From the cell containing the given text, extract its center point as (x, y) coordinate. 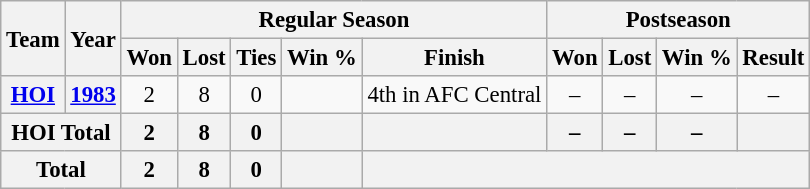
Team (33, 38)
HOI Total (61, 133)
Postseason (678, 20)
Result (774, 58)
Total (61, 170)
Ties (256, 58)
HOI (33, 95)
Finish (454, 58)
4th in AFC Central (454, 95)
Year (93, 38)
Regular Season (334, 20)
1983 (93, 95)
